From the cell containing the given text, extract its center point as [x, y] coordinate. 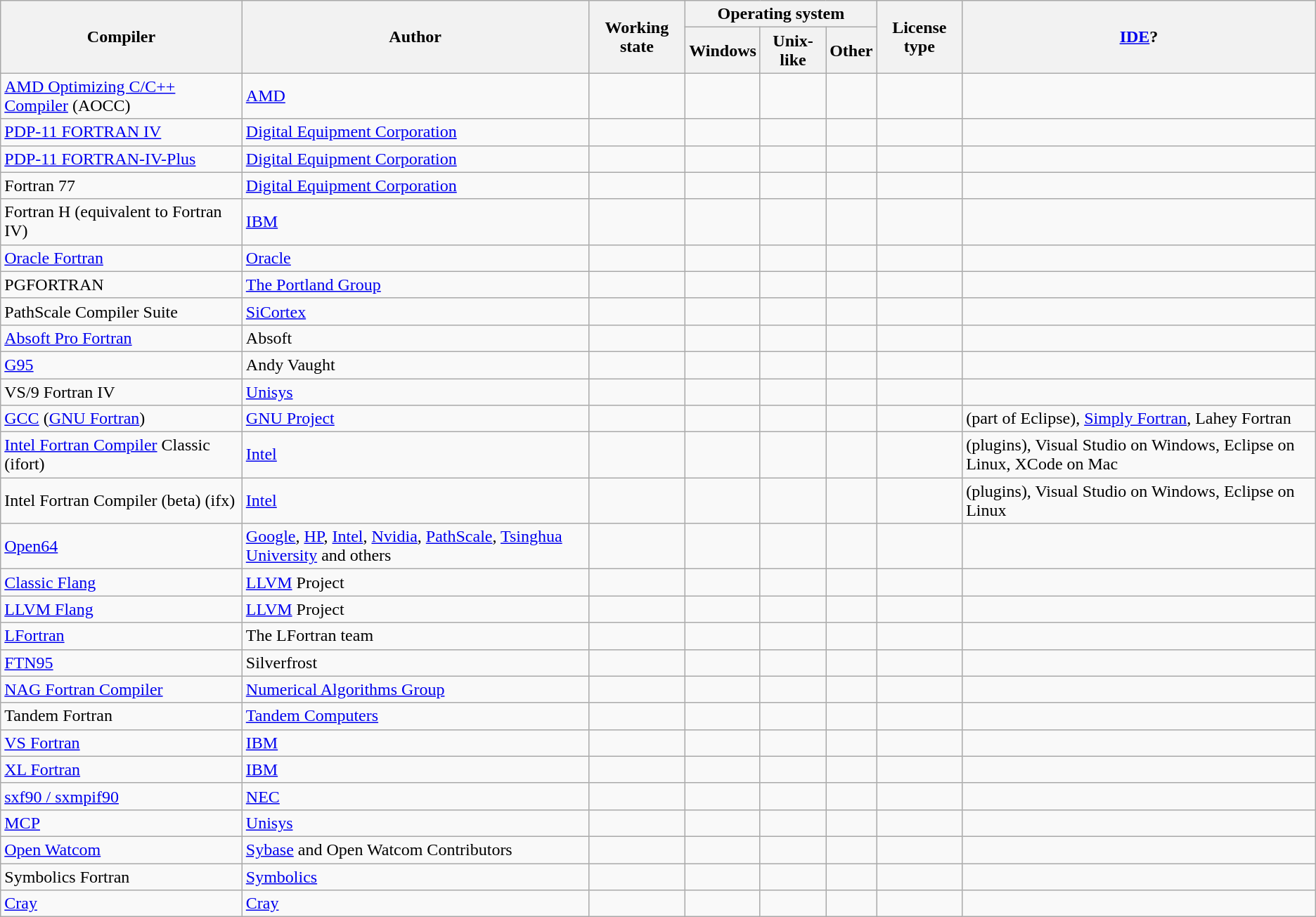
Oracle [415, 258]
VS/9 Fortran IV [122, 391]
Tandem Computers [415, 716]
Absoft Pro Fortran [122, 338]
(plugins), Visual Studio on Windows, Eclipse on Linux [1139, 500]
Numerical Algorithms Group [415, 689]
Other [851, 51]
MCP [122, 823]
FTN95 [122, 663]
The Portland Group [415, 285]
Tandem Fortran [122, 716]
IDE? [1139, 37]
VS Fortran [122, 743]
XL Fortran [122, 769]
PDP-11 FORTRAN IV [122, 132]
Oracle Fortran [122, 258]
Sybase and Open Watcom Contributors [415, 850]
NAG Fortran Compiler [122, 689]
PathScale Compiler Suite [122, 311]
Author [415, 37]
AMD Optimizing C/C++ Compiler (AOCC) [122, 96]
LLVM Flang [122, 609]
Working state [637, 37]
Open64 [122, 547]
Fortran H (equivalent to Fortran IV) [122, 222]
Intel Fortran Compiler (beta) (ifx) [122, 500]
Compiler [122, 37]
GNU Project [415, 419]
Andy Vaught [415, 365]
License type [920, 37]
sxf90 / sxmpif90 [122, 796]
PDP-11 FORTRAN-IV-Plus [122, 159]
(part of Eclipse), Simply Fortran, Lahey Fortran [1139, 419]
G95 [122, 365]
Intel Fortran Compiler Classic (ifort) [122, 455]
Classic Flang [122, 583]
GCC (GNU Fortran) [122, 419]
Silverfrost [415, 663]
Symbolics Fortran [122, 876]
LFortran [122, 636]
Google, HP, Intel, Nvidia, PathScale, Tsinghua University and others [415, 547]
Open Watcom [122, 850]
Symbolics [415, 876]
Fortran 77 [122, 186]
SiCortex [415, 311]
Windows [723, 51]
AMD [415, 96]
The LFortran team [415, 636]
Absoft [415, 338]
(plugins), Visual Studio on Windows, Eclipse on Linux, XCode on Mac [1139, 455]
Unix-like [793, 51]
NEC [415, 796]
Operating system [781, 14]
PGFORTRAN [122, 285]
